For the text-containing cell, return its midpoint in [x, y] coordinate format. 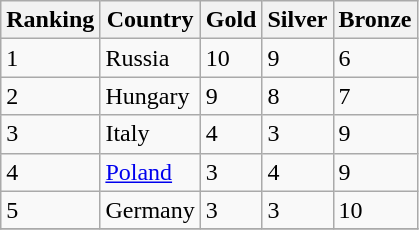
Ranking [50, 20]
Russia [150, 58]
Italy [150, 134]
7 [375, 96]
Poland [150, 172]
5 [50, 210]
Silver [298, 20]
2 [50, 96]
Gold [231, 20]
1 [50, 58]
Germany [150, 210]
Country [150, 20]
Hungary [150, 96]
Bronze [375, 20]
8 [298, 96]
6 [375, 58]
